Extract the [X, Y] coordinate from the center of the cell holding the provided text.  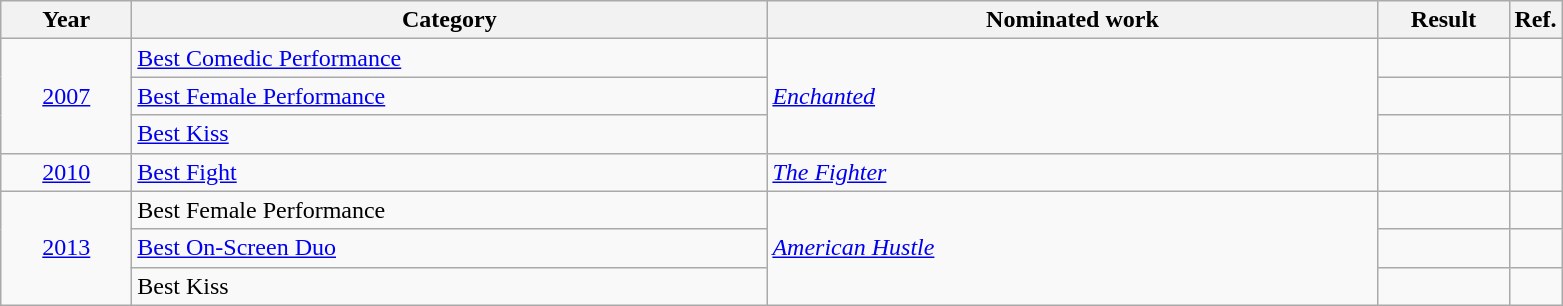
Category [450, 20]
Best Fight [450, 172]
American Hustle [1072, 248]
2013 [66, 248]
Best On-Screen Duo [450, 248]
Nominated work [1072, 20]
Year [66, 20]
The Fighter [1072, 172]
Enchanted [1072, 96]
Best Comedic Performance [450, 58]
2010 [66, 172]
2007 [66, 96]
Result [1444, 20]
Ref. [1536, 20]
